Output the (x, y) coordinate of the center of the cell containing the given text.  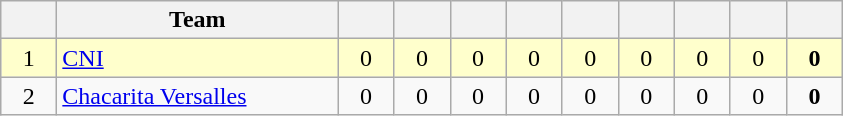
2 (29, 96)
Team (198, 20)
CNI (198, 58)
Chacarita Versalles (198, 96)
1 (29, 58)
